Pinpoint the cell where the given text exists, returning its (x, y) midpoint coordinate. 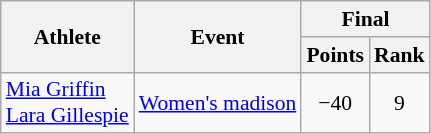
Event (218, 36)
Athlete (68, 36)
9 (400, 102)
Mia GriffinLara Gillespie (68, 102)
Final (365, 19)
Points (335, 55)
−40 (335, 102)
Rank (400, 55)
Women's madison (218, 102)
